Determine the (x, y) coordinate at the center of the cell enclosing the given text.  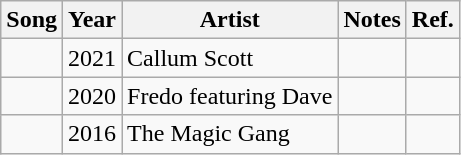
Song (32, 20)
Ref. (432, 20)
Artist (230, 20)
Callum Scott (230, 58)
Year (92, 20)
2016 (92, 134)
2021 (92, 58)
Fredo featuring Dave (230, 96)
Notes (372, 20)
The Magic Gang (230, 134)
2020 (92, 96)
